Provide the (x, y) coordinate of the cell's center where the given text is located.  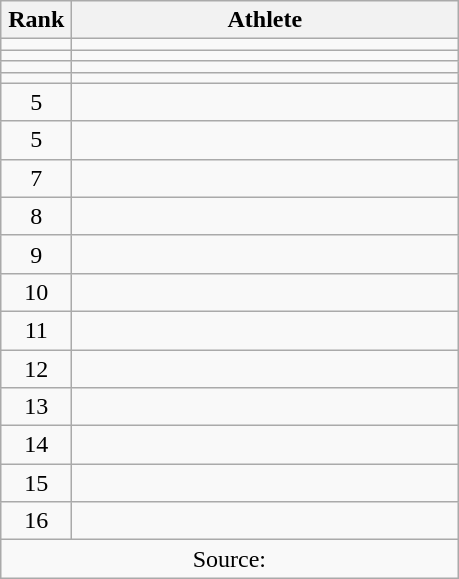
11 (36, 330)
10 (36, 292)
Source: (230, 559)
14 (36, 445)
16 (36, 521)
Rank (36, 20)
13 (36, 407)
Athlete (265, 20)
15 (36, 483)
8 (36, 216)
9 (36, 254)
12 (36, 369)
7 (36, 178)
